Detect which cell encompasses the target text, then output its [X, Y] center coordinate. 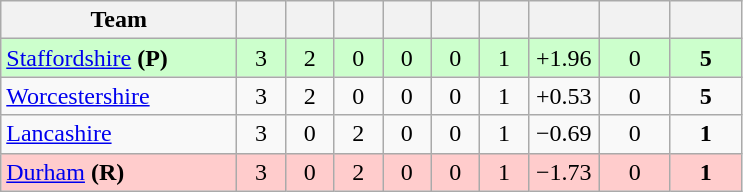
Worcestershire [119, 96]
Durham (R) [119, 172]
−1.73 [564, 172]
Staffordshire (P) [119, 58]
+1.96 [564, 58]
Team [119, 20]
−0.69 [564, 134]
Lancashire [119, 134]
+0.53 [564, 96]
